Detect which cell encompasses the target text, then output its [x, y] center coordinate. 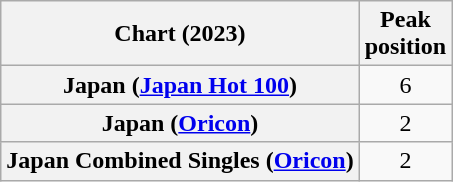
Peakposition [405, 34]
Chart (2023) [180, 34]
Japan Combined Singles (Oricon) [180, 161]
Japan (Japan Hot 100) [180, 85]
Japan (Oricon) [180, 123]
6 [405, 85]
